Detect which cell encompasses the target text, then output its [x, y] center coordinate. 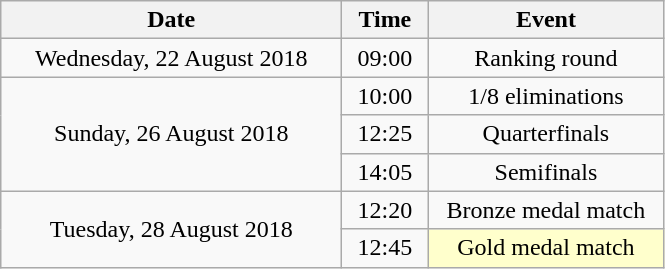
Ranking round [546, 58]
1/8 eliminations [546, 96]
14:05 [385, 172]
Bronze medal match [546, 210]
Date [172, 20]
Semifinals [546, 172]
09:00 [385, 58]
12:25 [385, 134]
Tuesday, 28 August 2018 [172, 229]
12:20 [385, 210]
Time [385, 20]
12:45 [385, 248]
Sunday, 26 August 2018 [172, 134]
Wednesday, 22 August 2018 [172, 58]
Event [546, 20]
10:00 [385, 96]
Gold medal match [546, 248]
Quarterfinals [546, 134]
